Output the [X, Y] coordinate of the center of the cell containing the given text.  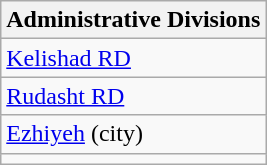
Ezhiyeh (city) [134, 134]
Rudasht RD [134, 96]
Administrative Divisions [134, 20]
Kelishad RD [134, 58]
